Capture the cell that displays the provided text and extract its [X, Y] central coordinate. 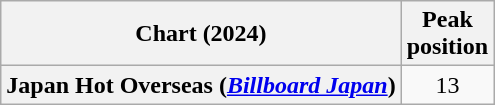
Chart (2024) [201, 34]
Japan Hot Overseas (Billboard Japan) [201, 85]
Peakposition [447, 34]
13 [447, 85]
